Find where the given text appears and provide that cell's center as (X, Y) coordinate. 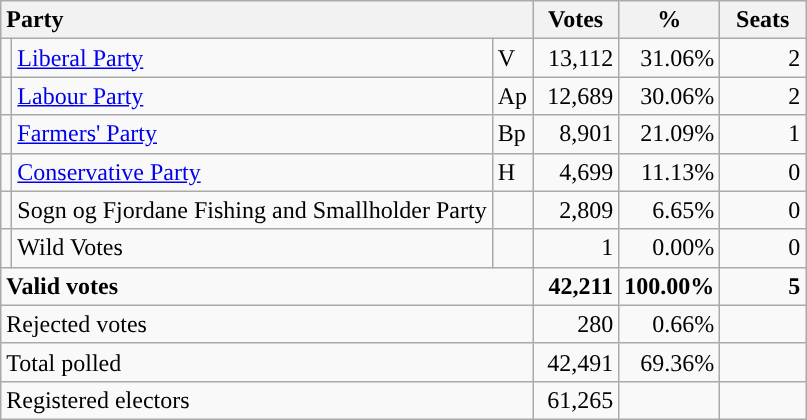
12,689 (576, 96)
Seats (763, 20)
V (512, 58)
Wild Votes (252, 248)
Party (267, 20)
Labour Party (252, 96)
11.13% (670, 172)
Liberal Party (252, 58)
5 (763, 286)
100.00% (670, 286)
Valid votes (267, 286)
Ap (512, 96)
61,265 (576, 400)
30.06% (670, 96)
Bp (512, 134)
Total polled (267, 362)
69.36% (670, 362)
Registered electors (267, 400)
13,112 (576, 58)
6.65% (670, 210)
4,699 (576, 172)
0.00% (670, 248)
Votes (576, 20)
% (670, 20)
42,491 (576, 362)
31.06% (670, 58)
2,809 (576, 210)
Sogn og Fjordane Fishing and Smallholder Party (252, 210)
Rejected votes (267, 324)
H (512, 172)
0.66% (670, 324)
21.09% (670, 134)
42,211 (576, 286)
Farmers' Party (252, 134)
Conservative Party (252, 172)
8,901 (576, 134)
280 (576, 324)
